From the cell containing the given text, extract its center point as (x, y) coordinate. 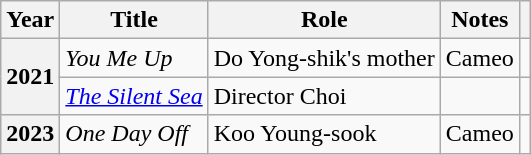
Do Yong-shik's mother (324, 58)
2023 (30, 134)
Koo Young-sook (324, 134)
2021 (30, 77)
Role (324, 20)
One Day Off (134, 134)
Notes (480, 20)
Director Choi (324, 96)
The Silent Sea (134, 96)
Year (30, 20)
You Me Up (134, 58)
Title (134, 20)
